Capture the cell that displays the provided text and extract its [X, Y] central coordinate. 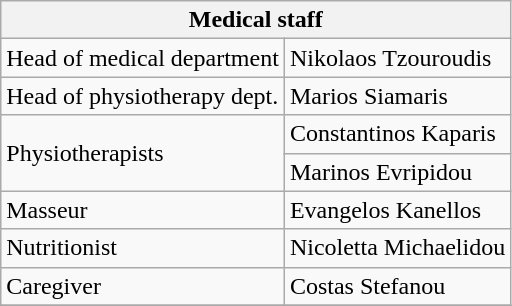
Physiotherapists [143, 153]
Nicoletta Michaelidou [397, 248]
Marinos Evripidou [397, 172]
Caregiver [143, 286]
Masseur [143, 210]
Costas Stefanou [397, 286]
Head of physiotherapy dept. [143, 96]
Head of medical department [143, 58]
Marios Siamaris [397, 96]
Evangelos Kanellos [397, 210]
Constantinos Kaparis [397, 134]
Nikolaos Tzouroudis [397, 58]
Medical staff [256, 20]
Nutritionist [143, 248]
